From the cell containing the given text, extract its center point as (X, Y) coordinate. 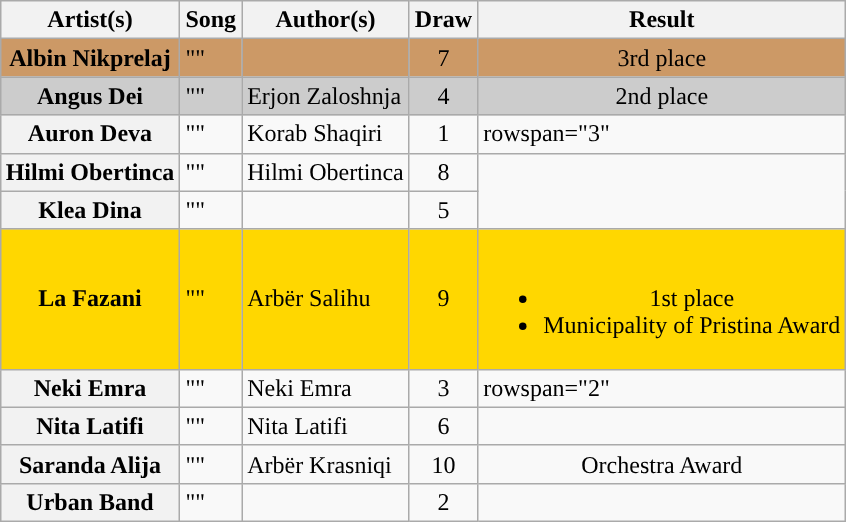
Klea Dina (90, 210)
Arbër Salihu (326, 299)
3rd place (662, 58)
rowspan="3" (662, 134)
Urban Band (90, 502)
Erjon Zaloshnja (326, 96)
6 (443, 426)
3 (443, 388)
1 (443, 134)
Artist(s) (90, 20)
2 (443, 502)
7 (443, 58)
Draw (443, 20)
1st placeMunicipality of Pristina Award (662, 299)
4 (443, 96)
rowspan="2" (662, 388)
Angus Dei (90, 96)
5 (443, 210)
Albin Nikprelaj (90, 58)
La Fazani (90, 299)
Result (662, 20)
Auron Deva (90, 134)
2nd place (662, 96)
Author(s) (326, 20)
Orchestra Award (662, 464)
9 (443, 299)
Song (211, 20)
Saranda Alija (90, 464)
8 (443, 172)
10 (443, 464)
Korab Shaqiri (326, 134)
Arbër Krasniqi (326, 464)
